Search for the cell housing the specified text and yield its [X, Y] center coordinate. 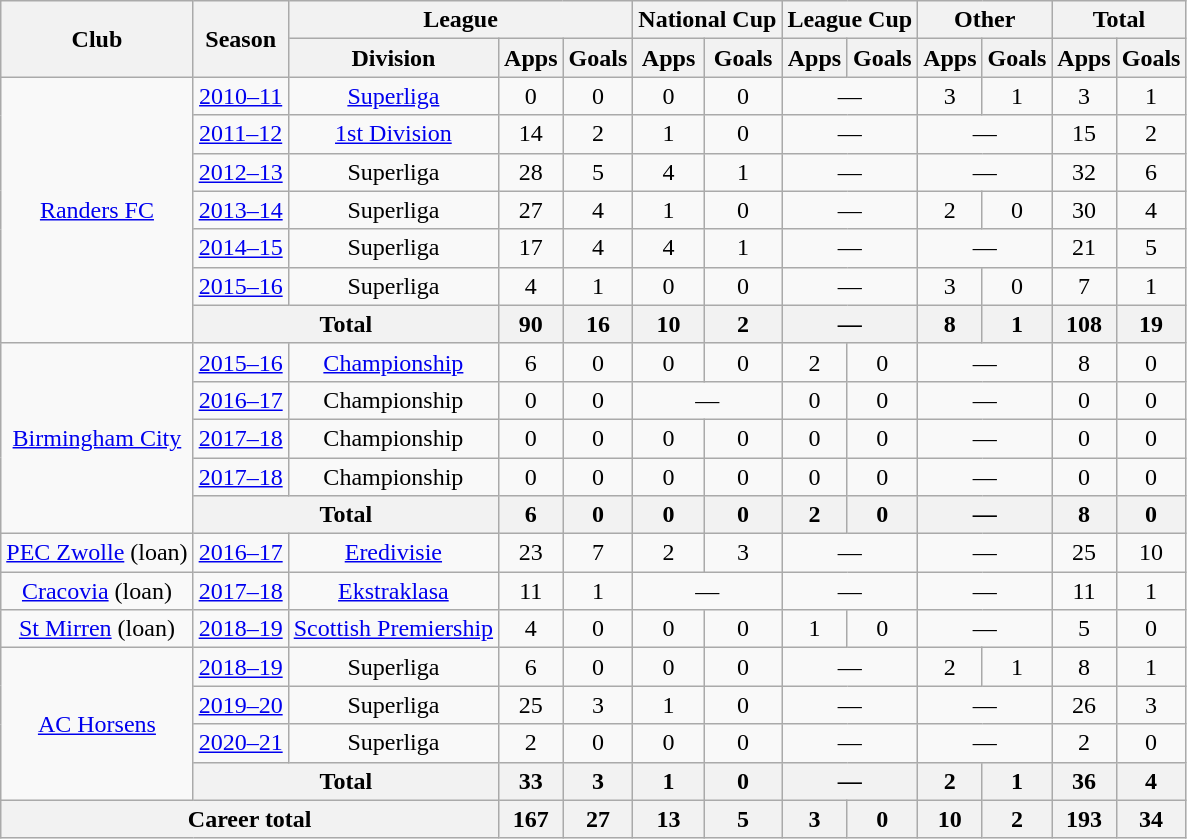
17 [531, 248]
16 [598, 324]
167 [531, 819]
Randers FC [97, 210]
Eredivisie [393, 553]
1st Division [393, 134]
Scottish Premiership [393, 629]
2012–13 [240, 172]
108 [1084, 324]
21 [1084, 248]
League Cup [850, 20]
National Cup [708, 20]
Birmingham City [97, 438]
2014–15 [240, 248]
13 [669, 819]
Club [97, 39]
League [460, 20]
Ekstraklasa [393, 591]
14 [531, 134]
36 [1084, 781]
19 [1151, 324]
193 [1084, 819]
2019–20 [240, 705]
Division [393, 58]
Career total [250, 819]
Other [985, 20]
AC Horsens [97, 724]
33 [531, 781]
2020–21 [240, 743]
2010–11 [240, 96]
2011–12 [240, 134]
2013–14 [240, 210]
90 [531, 324]
32 [1084, 172]
15 [1084, 134]
23 [531, 553]
St Mirren (loan) [97, 629]
26 [1084, 705]
28 [531, 172]
30 [1084, 210]
Cracovia (loan) [97, 591]
PEC Zwolle (loan) [97, 553]
34 [1151, 819]
Season [240, 39]
